Detect which cell encompasses the target text, then output its (x, y) center coordinate. 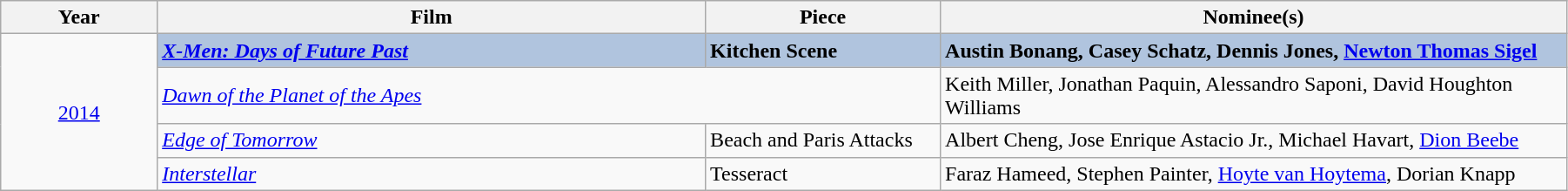
Edge of Tomorrow (432, 140)
Nominee(s) (1254, 17)
Tesseract (823, 174)
Keith Miller, Jonathan Paquin, Alessandro Saponi, David Houghton Williams (1254, 96)
X-Men: Days of Future Past (432, 51)
Dawn of the Planet of the Apes (549, 96)
Film (432, 17)
Year (79, 17)
2014 (79, 112)
Interstellar (432, 174)
Kitchen Scene (823, 51)
Piece (823, 17)
Albert Cheng, Jose Enrique Astacio Jr., Michael Havart, Dion Beebe (1254, 140)
Beach and Paris Attacks (823, 140)
Austin Bonang, Casey Schatz, Dennis Jones, Newton Thomas Sigel (1254, 51)
Faraz Hameed, Stephen Painter, Hoyte van Hoytema, Dorian Knapp (1254, 174)
